Pinpoint the cell where the given text exists, returning its (x, y) midpoint coordinate. 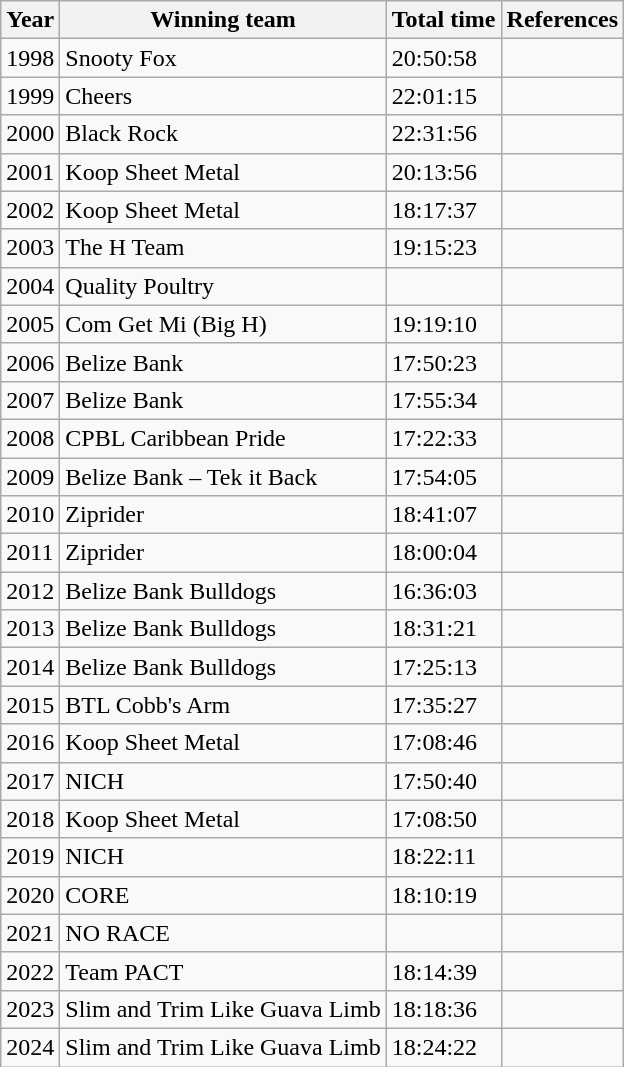
2000 (30, 134)
2005 (30, 324)
18:18:36 (444, 1009)
19:15:23 (444, 248)
18:17:37 (444, 210)
Winning team (223, 20)
2008 (30, 438)
18:14:39 (444, 971)
18:22:11 (444, 857)
Year (30, 20)
Team PACT (223, 971)
References (562, 20)
Total time (444, 20)
17:54:05 (444, 477)
17:50:23 (444, 362)
2022 (30, 971)
17:35:27 (444, 705)
2015 (30, 705)
Snooty Fox (223, 58)
2012 (30, 591)
16:36:03 (444, 591)
17:50:40 (444, 781)
2006 (30, 362)
17:08:46 (444, 743)
17:22:33 (444, 438)
Com Get Mi (Big H) (223, 324)
17:25:13 (444, 667)
Cheers (223, 96)
18:24:22 (444, 1047)
17:55:34 (444, 400)
2010 (30, 515)
Quality Poultry (223, 286)
2003 (30, 248)
2024 (30, 1047)
2002 (30, 210)
NO RACE (223, 933)
2018 (30, 819)
18:41:07 (444, 515)
18:10:19 (444, 895)
2023 (30, 1009)
Belize Bank – Tek it Back (223, 477)
2021 (30, 933)
18:00:04 (444, 553)
1999 (30, 96)
2007 (30, 400)
20:13:56 (444, 172)
22:01:15 (444, 96)
CORE (223, 895)
2014 (30, 667)
18:31:21 (444, 629)
2001 (30, 172)
2013 (30, 629)
2017 (30, 781)
The H Team (223, 248)
CPBL Caribbean Pride (223, 438)
2019 (30, 857)
2020 (30, 895)
19:19:10 (444, 324)
2009 (30, 477)
2004 (30, 286)
22:31:56 (444, 134)
Black Rock (223, 134)
17:08:50 (444, 819)
BTL Cobb's Arm (223, 705)
1998 (30, 58)
2016 (30, 743)
2011 (30, 553)
20:50:58 (444, 58)
